Determine the [x, y] coordinate at the center of the cell enclosing the given text.  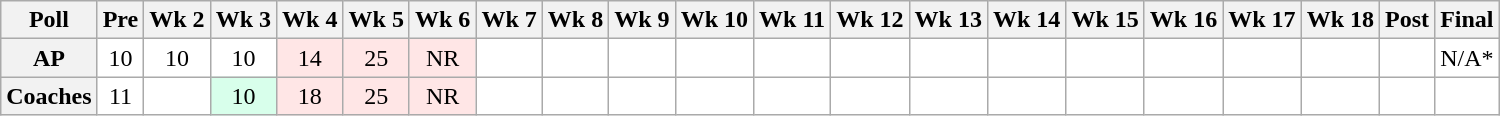
Final [1467, 20]
18 [310, 96]
Wk 17 [1262, 20]
Wk 6 [442, 20]
Pre [120, 20]
Post [1408, 20]
Wk 18 [1340, 20]
Wk 13 [948, 20]
Wk 11 [792, 20]
Wk 8 [575, 20]
Wk 10 [714, 20]
Coaches [49, 96]
Poll [49, 20]
Wk 5 [376, 20]
Wk 15 [1105, 20]
14 [310, 58]
Wk 9 [642, 20]
Wk 14 [1026, 20]
11 [120, 96]
Wk 4 [310, 20]
Wk 7 [509, 20]
Wk 16 [1183, 20]
Wk 2 [177, 20]
Wk 3 [243, 20]
N/A* [1467, 58]
AP [49, 58]
Wk 12 [870, 20]
